Capture the cell that displays the provided text and extract its [X, Y] central coordinate. 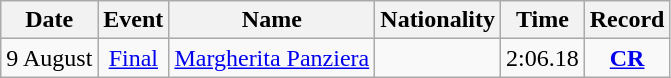
CR [627, 58]
Final [134, 58]
Record [627, 20]
Name [272, 20]
Time [543, 20]
Date [50, 20]
Event [134, 20]
2:06.18 [543, 58]
Nationality [438, 20]
9 August [50, 58]
Margherita Panziera [272, 58]
